Output the (x, y) coordinate of the center of the cell containing the given text.  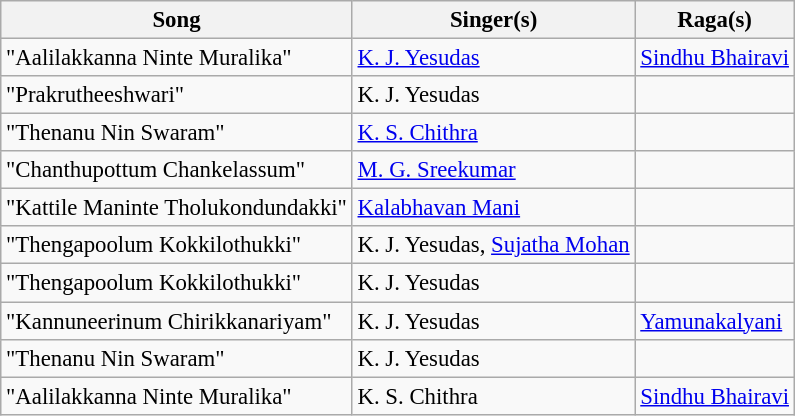
Song (176, 20)
K. J. Yesudas, Sujatha Mohan (494, 245)
"Prakrutheeshwari" (176, 95)
Kalabhavan Mani (494, 208)
"Kattile Maninte Tholukondundakki" (176, 208)
M. G. Sreekumar (494, 170)
Singer(s) (494, 20)
Raga(s) (714, 20)
Yamunakalyani (714, 321)
"Kannuneerinum Chirikkanariyam" (176, 321)
"Chanthupottum Chankelassum" (176, 170)
